Search for the cell housing the specified text and yield its (X, Y) center coordinate. 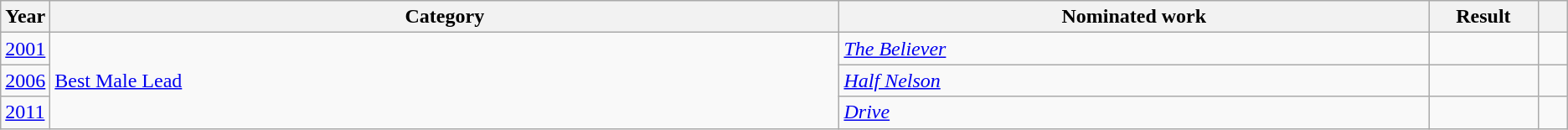
Nominated work (1134, 17)
2006 (25, 81)
The Believer (1134, 49)
Category (445, 17)
Drive (1134, 112)
2001 (25, 49)
Year (25, 17)
Half Nelson (1134, 81)
2011 (25, 112)
Best Male Lead (445, 81)
Result (1484, 17)
